Scan for the cell matching the given text and deliver its [X, Y] coordinate at center. 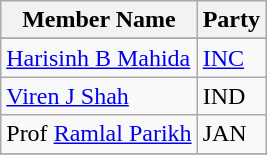
Prof Ramlal Parikh [99, 134]
Harisinh B Mahida [99, 58]
INC [231, 58]
Viren J Shah [99, 96]
Member Name [99, 20]
IND [231, 96]
JAN [231, 134]
Party [231, 20]
